For the text-containing cell, return its midpoint in (X, Y) coordinate format. 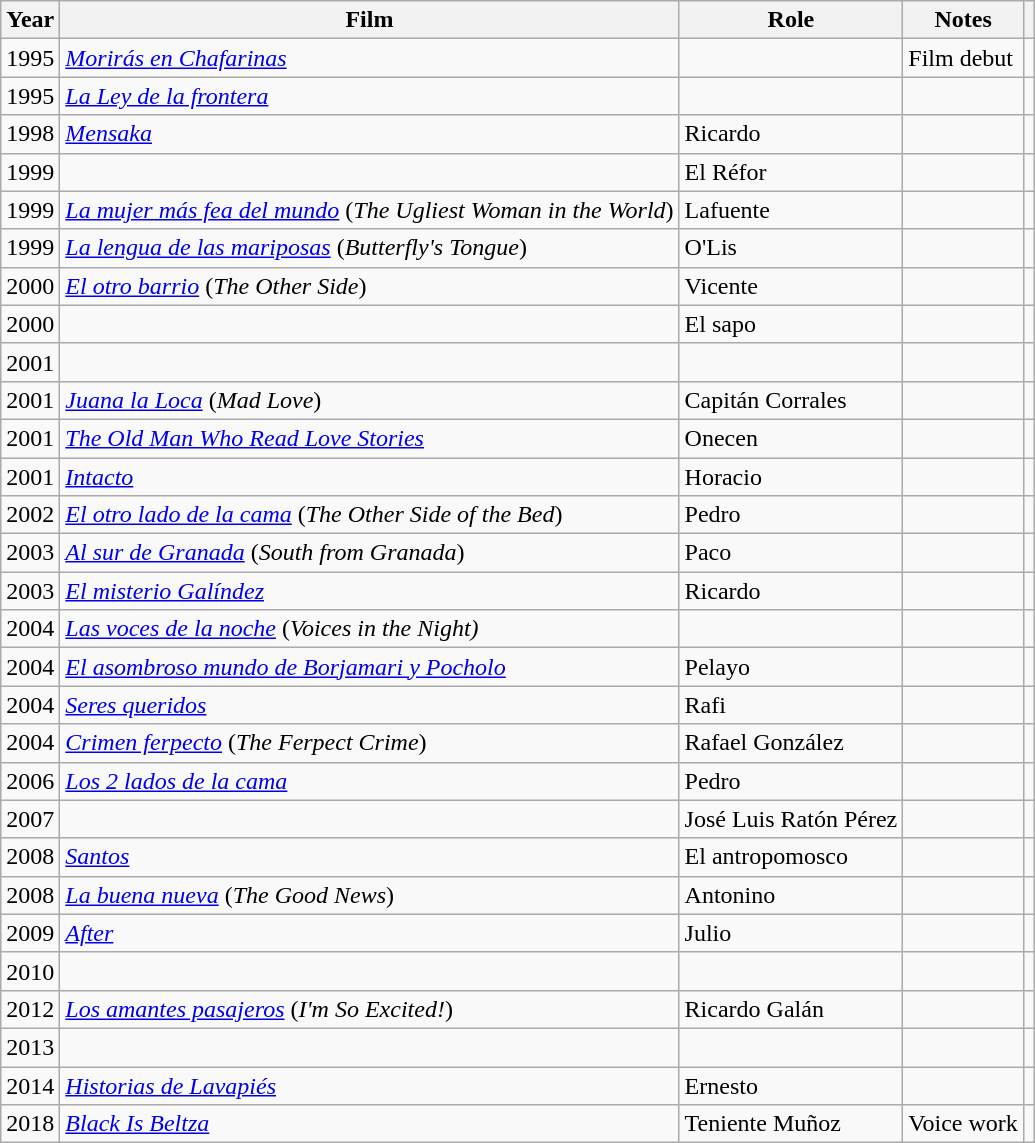
Role (791, 20)
El sapo (791, 324)
Onecen (791, 438)
Antonino (791, 895)
El antropomosco (791, 857)
2002 (30, 515)
El otro barrio (The Other Side) (370, 286)
Film debut (964, 58)
El otro lado de la cama (The Other Side of the Bed) (370, 515)
2018 (30, 1124)
Horacio (791, 477)
Notes (964, 20)
Intacto (370, 477)
El Réfor (791, 172)
José Luis Ratón Pérez (791, 819)
Historias de Lavapiés (370, 1085)
Julio (791, 933)
Vicente (791, 286)
Rafael González (791, 743)
1998 (30, 134)
Mensaka (370, 134)
2006 (30, 781)
2009 (30, 933)
Capitán Corrales (791, 400)
O'Lis (791, 248)
La Ley de la frontera (370, 96)
Crimen ferpecto (The Ferpect Crime) (370, 743)
2012 (30, 1009)
Ricardo Galán (791, 1009)
La buena nueva (The Good News) (370, 895)
The Old Man Who Read Love Stories (370, 438)
Rafi (791, 705)
Juana la Loca (Mad Love) (370, 400)
Al sur de Granada (South from Granada) (370, 553)
El misterio Galíndez (370, 591)
Morirás en Chafarinas (370, 58)
La mujer más fea del mundo (The Ugliest Woman in the World) (370, 210)
2010 (30, 971)
La lengua de las mariposas (Butterfly's Tongue) (370, 248)
Seres queridos (370, 705)
Paco (791, 553)
2014 (30, 1085)
Santos (370, 857)
Pelayo (791, 667)
After (370, 933)
Voice work (964, 1124)
Film (370, 20)
Year (30, 20)
Lafuente (791, 210)
El asombroso mundo de Borjamari y Pocholo (370, 667)
Black Is Beltza (370, 1124)
Ernesto (791, 1085)
2013 (30, 1047)
2007 (30, 819)
Las voces de la noche (Voices in the Night) (370, 629)
Teniente Muñoz (791, 1124)
Los amantes pasajeros (I'm So Excited!) (370, 1009)
Los 2 lados de la cama (370, 781)
